Detect which cell encompasses the target text, then output its [x, y] center coordinate. 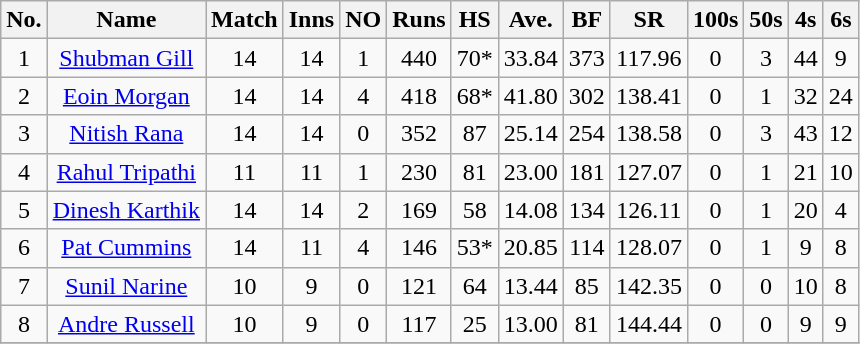
HS [474, 20]
Shubman Gill [126, 58]
70* [474, 58]
33.84 [530, 58]
100s [715, 20]
20.85 [530, 248]
134 [586, 210]
146 [419, 248]
4s [806, 20]
41.80 [530, 96]
68* [474, 96]
Andre Russell [126, 324]
Rahul Tripathi [126, 172]
13.00 [530, 324]
138.58 [648, 134]
117 [419, 324]
126.11 [648, 210]
Pat Cummins [126, 248]
20 [806, 210]
87 [474, 134]
Nitish Rana [126, 134]
32 [806, 96]
23.00 [530, 172]
13.44 [530, 286]
43 [806, 134]
6 [24, 248]
Dinesh Karthik [126, 210]
254 [586, 134]
64 [474, 286]
352 [419, 134]
Name [126, 20]
440 [419, 58]
7 [24, 286]
58 [474, 210]
BF [586, 20]
5 [24, 210]
50s [766, 20]
373 [586, 58]
127.07 [648, 172]
25 [474, 324]
No. [24, 20]
230 [419, 172]
Match [245, 20]
85 [586, 286]
114 [586, 248]
Sunil Narine [126, 286]
14.08 [530, 210]
169 [419, 210]
SR [648, 20]
144.44 [648, 324]
44 [806, 58]
128.07 [648, 248]
NO [364, 20]
6s [840, 20]
418 [419, 96]
21 [806, 172]
25.14 [530, 134]
302 [586, 96]
117.96 [648, 58]
Inns [311, 20]
Runs [419, 20]
12 [840, 134]
138.41 [648, 96]
53* [474, 248]
121 [419, 286]
24 [840, 96]
142.35 [648, 286]
Ave. [530, 20]
181 [586, 172]
Eoin Morgan [126, 96]
